Search for the cell housing the specified text and yield its [x, y] center coordinate. 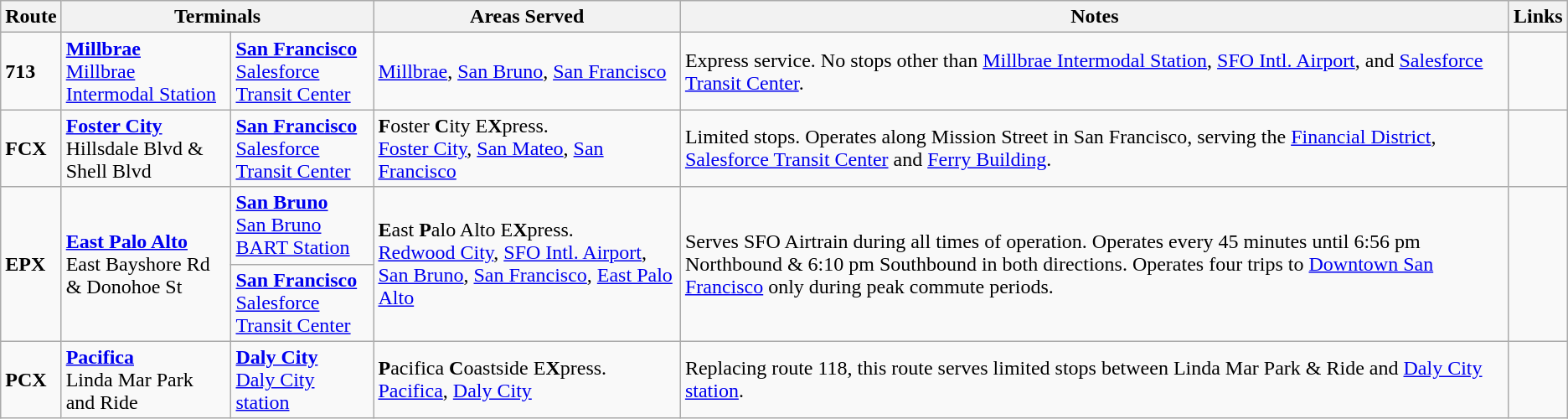
Daly CityDaly City station [302, 380]
Limited stops. Operates along Mission Street in San Francisco, serving the Financial District, Salesforce Transit Center and Ferry Building. [1094, 148]
Pacifica Coastside EXpress.Pacifica, Daly City [527, 380]
Millbrae, San Bruno, San Francisco [527, 71]
MillbraeMillbrae Intermodal Station [146, 71]
East Palo AltoEast Bayshore Rd & Donohoe St [146, 264]
East Palo Alto EXpress.Redwood City, SFO Intl. Airport, San Bruno, San Francisco, East Palo Alto [527, 264]
Foster CityHillsdale Blvd & Shell Blvd [146, 148]
Express service. No stops other than Millbrae Intermodal Station, SFO Intl. Airport, and Salesforce Transit Center. [1094, 71]
EPX [31, 264]
Terminals [218, 17]
Foster City EXpress.Foster City, San Mateo, San Francisco [527, 148]
Route [31, 17]
Areas Served [527, 17]
Replacing route 118, this route serves limited stops between Linda Mar Park & Ride and Daly City station. [1094, 380]
Notes [1094, 17]
San BrunoSan Bruno BART Station [302, 225]
Links [1538, 17]
PacificaLinda Mar Park and Ride [146, 380]
FCX [31, 148]
713 [31, 71]
PCX [31, 380]
